Capture the cell that displays the provided text and extract its [X, Y] central coordinate. 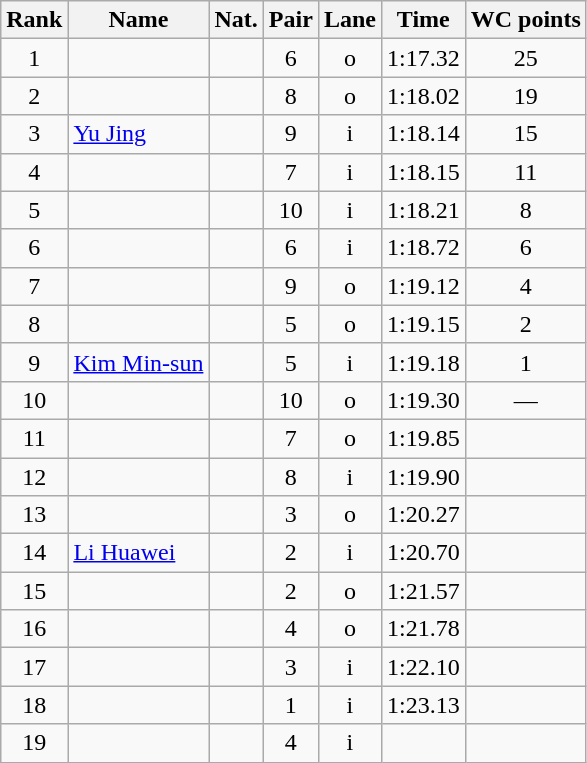
1:21.78 [423, 629]
1:18.14 [423, 134]
12 [34, 477]
Rank [34, 20]
18 [34, 705]
Yu Jing [138, 134]
Nat. [236, 20]
1:19.12 [423, 286]
1:17.32 [423, 58]
1:19.30 [423, 400]
1:21.57 [423, 591]
1:19.85 [423, 438]
1:18.02 [423, 96]
1:20.27 [423, 515]
14 [34, 553]
17 [34, 667]
1:20.70 [423, 553]
1:22.10 [423, 667]
WC points [526, 20]
25 [526, 58]
Name [138, 20]
Pair [290, 20]
Lane [350, 20]
Kim Min-sun [138, 362]
1:23.13 [423, 705]
Li Huawei [138, 553]
Time [423, 20]
1:18.72 [423, 248]
1:18.21 [423, 210]
1:18.15 [423, 172]
— [526, 400]
16 [34, 629]
1:19.15 [423, 324]
1:19.90 [423, 477]
1:19.18 [423, 362]
13 [34, 515]
